Output the (X, Y) coordinate of the center of the cell containing the given text.  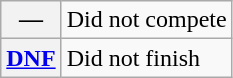
— (31, 20)
Did not finish (146, 58)
DNF (31, 58)
Did not compete (146, 20)
